From the cell containing the given text, extract its center point as (x, y) coordinate. 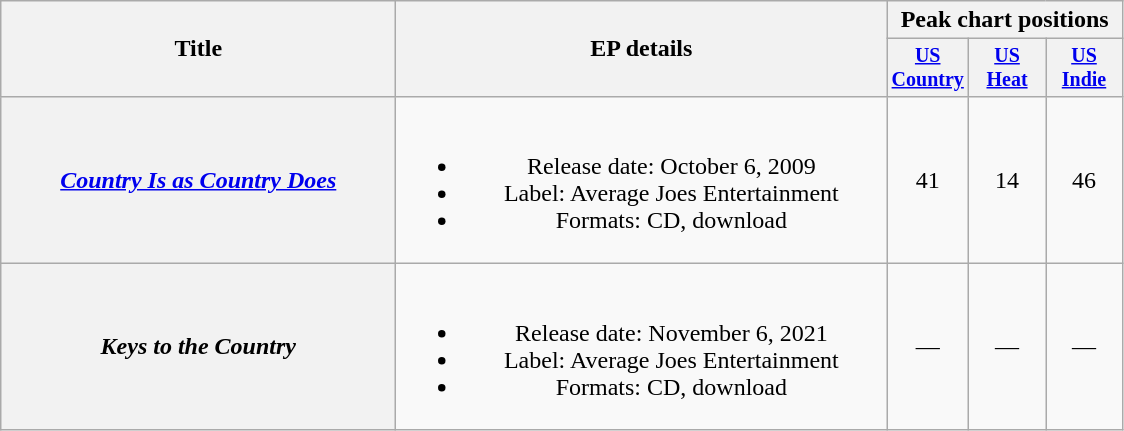
Release date: November 6, 2021Label: Average Joes EntertainmentFormats: CD, download (642, 346)
Release date: October 6, 2009Label: Average Joes EntertainmentFormats: CD, download (642, 180)
Peak chart positions (1005, 20)
USHeat (1008, 68)
Keys to the Country (198, 346)
US Country (928, 68)
EP details (642, 49)
14 (1008, 180)
Country Is as Country Does (198, 180)
46 (1084, 180)
Title (198, 49)
USIndie (1084, 68)
41 (928, 180)
